Return (X, Y) of the center of cell containing provided text 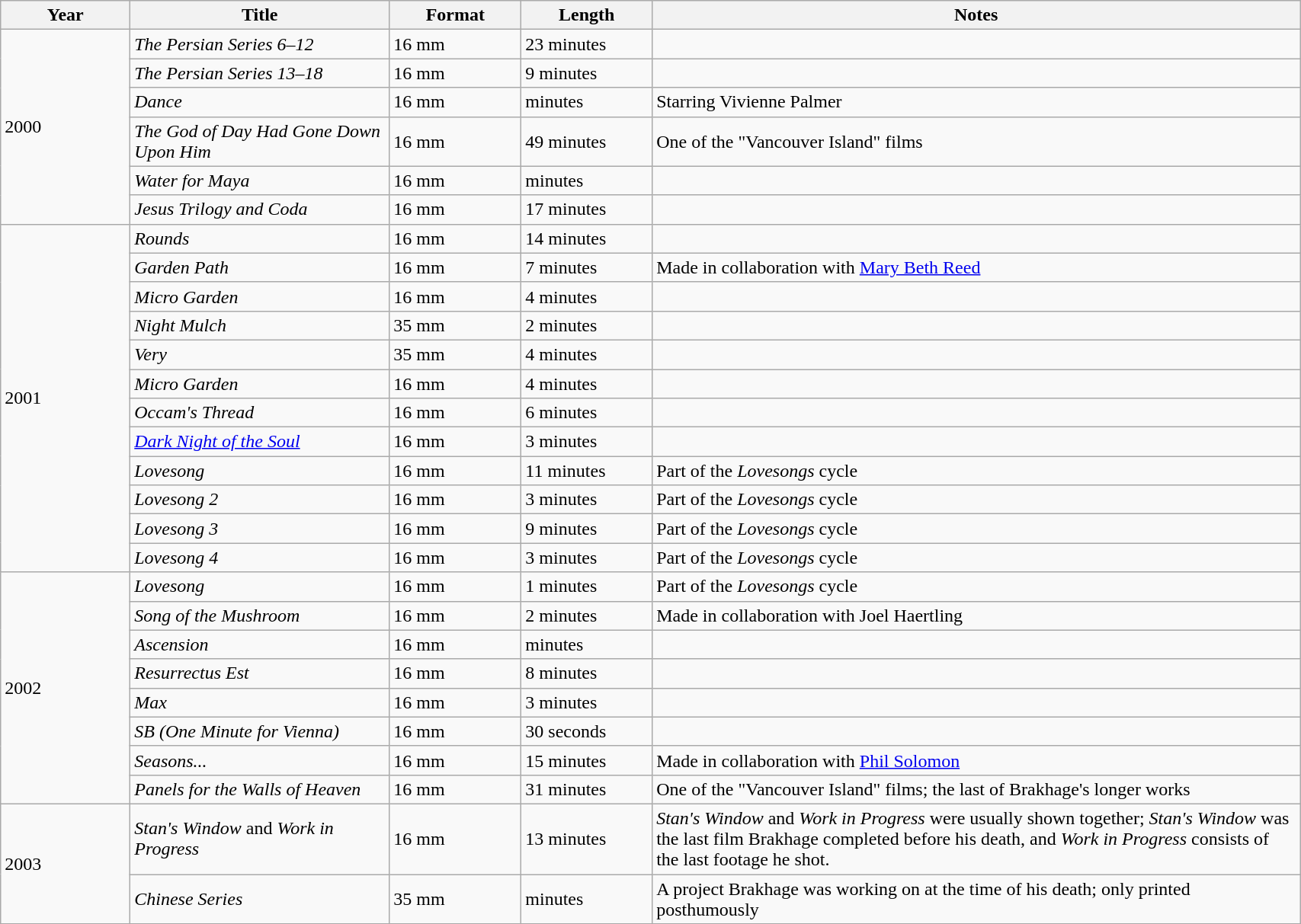
17 minutes (587, 209)
6 minutes (587, 413)
A project Brakhage was working on at the time of his death; only printed posthumously (976, 899)
Panels for the Walls of Heaven (260, 789)
Rounds (260, 238)
2003 (66, 864)
23 minutes (587, 44)
13 minutes (587, 839)
Format (456, 15)
Lovesong 2 (260, 500)
Max (260, 702)
The Persian Series 13–18 (260, 73)
30 seconds (587, 731)
15 minutes (587, 760)
11 minutes (587, 471)
Song of the Mushroom (260, 615)
Jesus Trilogy and Coda (260, 209)
Starring Vivienne Palmer (976, 102)
SB (One Minute for Vienna) (260, 731)
Night Mulch (260, 325)
Resurrectus Est (260, 673)
Lovesong 4 (260, 558)
Chinese Series (260, 899)
Occam's Thread (260, 413)
31 minutes (587, 789)
7 minutes (587, 267)
Made in collaboration with Mary Beth Reed (976, 267)
Made in collaboration with Joel Haertling (976, 615)
2002 (66, 688)
Year (66, 15)
Length (587, 15)
Dark Night of the Soul (260, 442)
One of the "Vancouver Island" films (976, 142)
Made in collaboration with Phil Solomon (976, 760)
One of the "Vancouver Island" films; the last of Brakhage's longer works (976, 789)
Title (260, 15)
Water for Maya (260, 181)
8 minutes (587, 673)
1 minutes (587, 587)
2001 (66, 398)
Very (260, 354)
The God of Day Had Gone Down Upon Him (260, 142)
49 minutes (587, 142)
Lovesong 3 (260, 529)
Dance (260, 102)
Notes (976, 15)
Ascension (260, 644)
The Persian Series 6–12 (260, 44)
2000 (66, 126)
Seasons... (260, 760)
Stan's Window and Work in Progress (260, 839)
Garden Path (260, 267)
14 minutes (587, 238)
